Capture the cell that displays the provided text and extract its [X, Y] central coordinate. 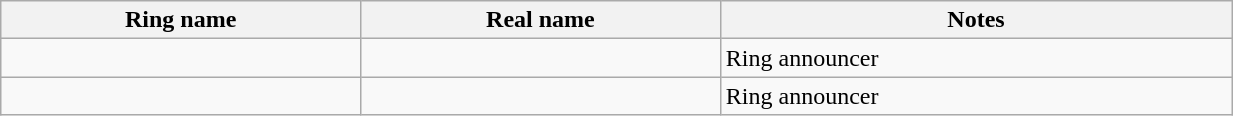
Ring name [181, 20]
Real name [541, 20]
Notes [976, 20]
